Determine the [X, Y] coordinate at the center of the cell enclosing the given text.  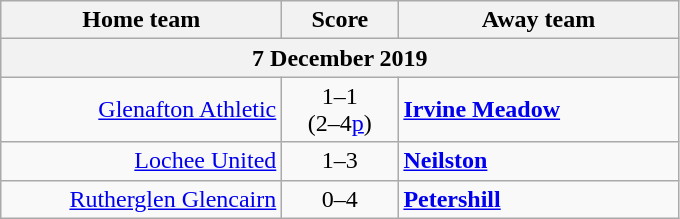
7 December 2019 [340, 58]
Home team [142, 20]
Rutherglen Glencairn [142, 199]
0–4 [340, 199]
Neilston [538, 161]
Glenafton Athletic [142, 110]
Petershill [538, 199]
Lochee United [142, 161]
Irvine Meadow [538, 110]
1–1(2–4p) [340, 110]
1–3 [340, 161]
Away team [538, 20]
Score [340, 20]
